Extract the (X, Y) coordinate from the center of the cell holding the provided text.  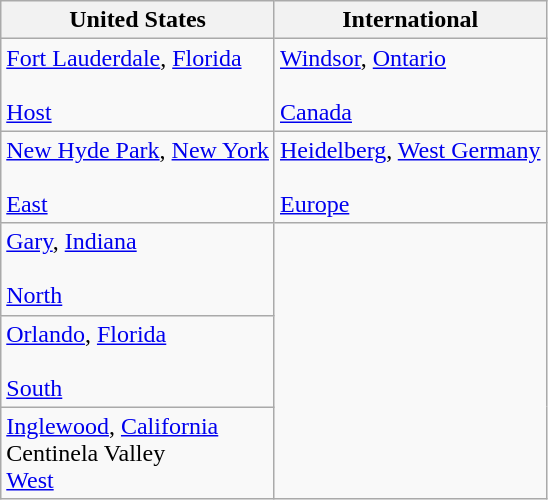
Windsor, OntarioCanada (410, 85)
United States (138, 20)
Heidelberg, West GermanyEurope (410, 177)
Gary, IndianaNorth (138, 269)
International (410, 20)
Fort Lauderdale, FloridaHost (138, 85)
Inglewood, CaliforniaCentinela ValleyWest (138, 453)
New Hyde Park, New YorkEast (138, 177)
Orlando, FloridaSouth (138, 361)
